Extract the [x, y] coordinate from the center of the cell holding the provided text.  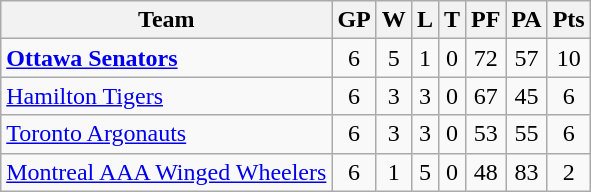
55 [526, 134]
PF [485, 20]
Pts [568, 20]
Ottawa Senators [166, 58]
GP [354, 20]
L [424, 20]
83 [526, 172]
T [452, 20]
2 [568, 172]
72 [485, 58]
48 [485, 172]
PA [526, 20]
W [394, 20]
Toronto Argonauts [166, 134]
45 [526, 96]
57 [526, 58]
Montreal AAA Winged Wheelers [166, 172]
Hamilton Tigers [166, 96]
67 [485, 96]
53 [485, 134]
Team [166, 20]
10 [568, 58]
